Provide the [X, Y] coordinate of the cell's center where the given text is located.  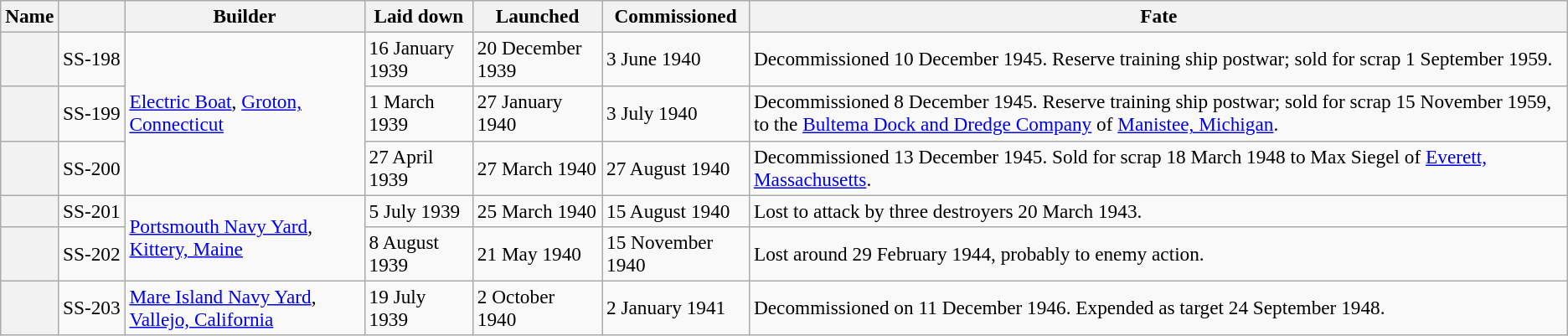
16 January 1939 [419, 59]
Fate [1159, 16]
Commissioned [676, 16]
21 May 1940 [537, 253]
25 March 1940 [537, 210]
15 November 1940 [676, 253]
5 July 1939 [419, 210]
1 March 1939 [419, 114]
20 December 1939 [537, 59]
19 July 1939 [419, 308]
Mare Island Navy Yard, Vallejo, California [245, 308]
SS-201 [92, 210]
2 October 1940 [537, 308]
Laid down [419, 16]
SS-203 [92, 308]
Portsmouth Navy Yard, Kittery, Maine [245, 238]
27 April 1939 [419, 168]
SS-200 [92, 168]
Lost around 29 February 1944, probably to enemy action. [1159, 253]
8 August 1939 [419, 253]
Builder [245, 16]
27 January 1940 [537, 114]
Lost to attack by three destroyers 20 March 1943. [1159, 210]
15 August 1940 [676, 210]
27 August 1940 [676, 168]
SS-202 [92, 253]
Electric Boat, Groton, Connecticut [245, 113]
2 January 1941 [676, 308]
Name [30, 16]
27 March 1940 [537, 168]
3 June 1940 [676, 59]
Decommissioned 10 December 1945. Reserve training ship postwar; sold for scrap 1 September 1959. [1159, 59]
SS-198 [92, 59]
3 July 1940 [676, 114]
Decommissioned on 11 December 1946. Expended as target 24 September 1948. [1159, 308]
SS-199 [92, 114]
Decommissioned 13 December 1945. Sold for scrap 18 March 1948 to Max Siegel of Everett, Massachusetts. [1159, 168]
Launched [537, 16]
